Identify which cell holds the provided text, then report its [X, Y] central coordinate. 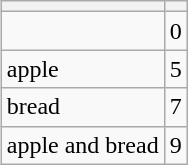
apple and bread [82, 145]
0 [176, 31]
7 [176, 107]
9 [176, 145]
apple [82, 69]
5 [176, 69]
bread [82, 107]
